Pinpoint the cell where the given text exists, returning its [x, y] midpoint coordinate. 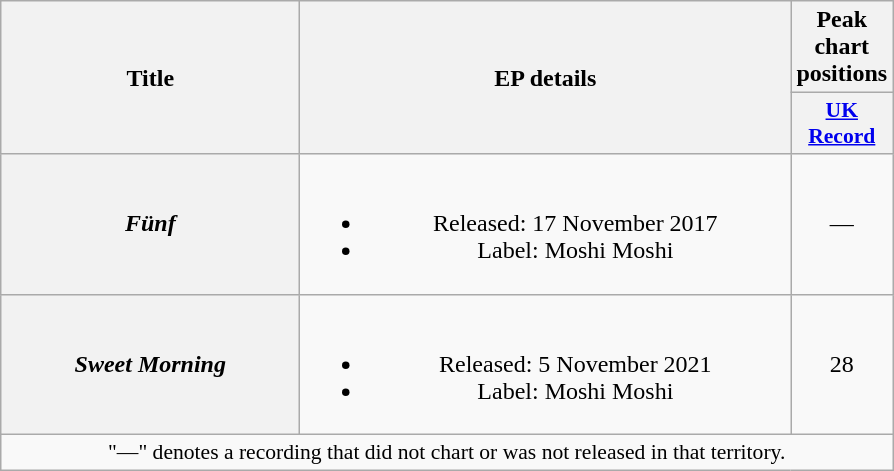
EP details [546, 78]
UKRecord [842, 124]
"—" denotes a recording that did not chart or was not released in that territory. [447, 452]
Peak chart positions [842, 47]
Fünf [150, 224]
28 [842, 364]
Title [150, 78]
Released: 5 November 2021Label: Moshi Moshi [546, 364]
Sweet Morning [150, 364]
— [842, 224]
Released: 17 November 2017Label: Moshi Moshi [546, 224]
